Locate the cell with the specified text and output its (X, Y) center coordinate. 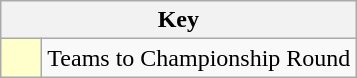
Key (178, 20)
Teams to Championship Round (199, 58)
